Pinpoint the cell where the given text exists, returning its (X, Y) midpoint coordinate. 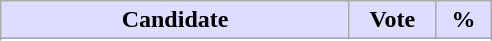
% (463, 20)
Vote (392, 20)
Candidate (176, 20)
